Provide the (X, Y) coordinate of the cell's center where the given text is located.  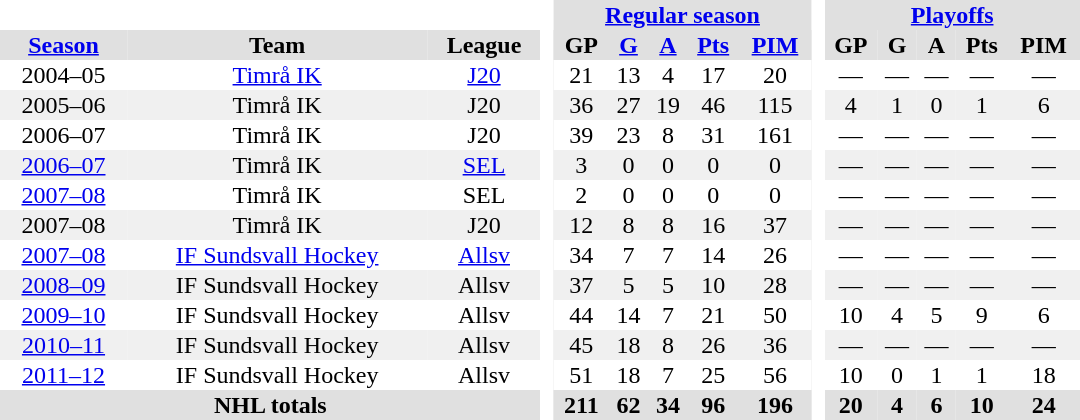
39 (582, 135)
NHL totals (270, 405)
44 (582, 315)
28 (775, 285)
2005–06 (64, 105)
2010–11 (64, 345)
Regular season (682, 15)
Season (64, 45)
196 (775, 405)
9 (982, 315)
45 (582, 345)
2011–12 (64, 375)
96 (714, 405)
62 (628, 405)
51 (582, 375)
161 (775, 135)
27 (628, 105)
Playoffs (952, 15)
12 (582, 225)
211 (582, 405)
46 (714, 105)
23 (628, 135)
2009–10 (64, 315)
115 (775, 105)
24 (1044, 405)
2008–09 (64, 285)
31 (714, 135)
17 (714, 75)
19 (668, 105)
League (484, 45)
56 (775, 375)
16 (714, 225)
3 (582, 165)
50 (775, 315)
Team (277, 45)
2004–05 (64, 75)
2 (582, 195)
25 (714, 375)
13 (628, 75)
